Scan for the cell matching the given text and deliver its (x, y) coordinate at center. 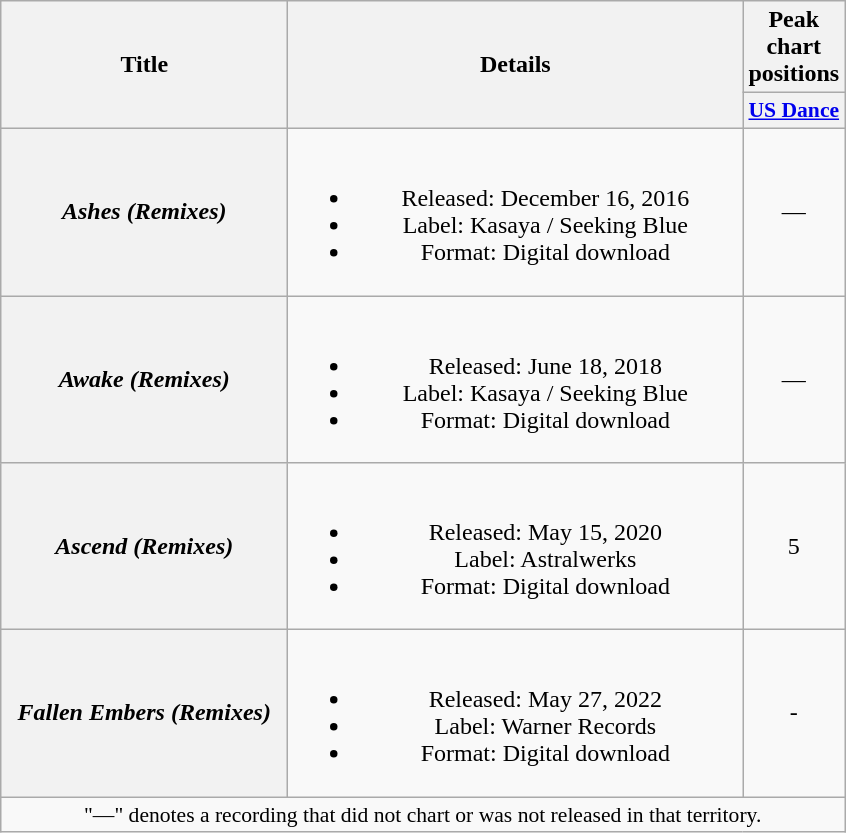
Details (516, 65)
Released: May 15, 2020Label: AstralwerksFormat: Digital download (516, 546)
Fallen Embers (Remixes) (144, 714)
Title (144, 65)
- (794, 714)
Awake (Remixes) (144, 380)
Ascend (Remixes) (144, 546)
Released: June 18, 2018Label: Kasaya / Seeking BlueFormat: Digital download (516, 380)
US Dance (794, 111)
5 (794, 546)
Ashes (Remixes) (144, 212)
Released: December 16, 2016Label: Kasaya / Seeking BlueFormat: Digital download (516, 212)
Peak chart positions (794, 47)
Released: May 27, 2022Label: Warner RecordsFormat: Digital download (516, 714)
"—" denotes a recording that did not chart or was not released in that territory. (423, 815)
